From the cell containing the given text, extract its center point as [X, Y] coordinate. 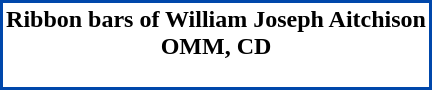
Ribbon bars of William Joseph Aitchison OMM, CD [216, 46]
